For the text-containing cell, return its midpoint in (x, y) coordinate format. 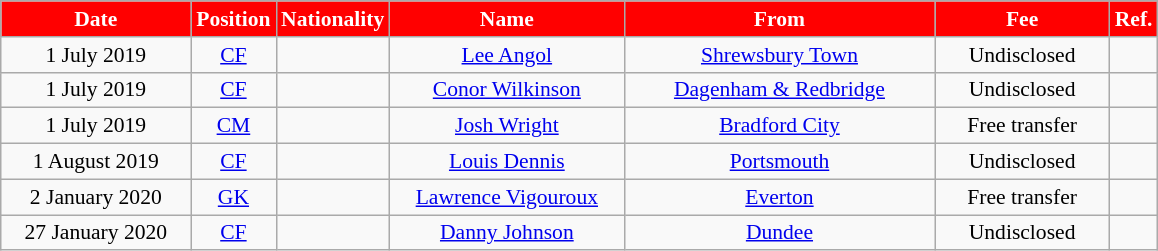
CM (234, 126)
Shrewsbury Town (779, 55)
Conor Wilkinson (506, 90)
Danny Johnson (506, 233)
Bradford City (779, 126)
Lee Angol (506, 55)
Everton (779, 197)
GK (234, 197)
Date (96, 19)
Position (234, 19)
Portsmouth (779, 162)
Name (506, 19)
1 August 2019 (96, 162)
Louis Dennis (506, 162)
Dagenham & Redbridge (779, 90)
Lawrence Vigouroux (506, 197)
27 January 2020 (96, 233)
Dundee (779, 233)
2 January 2020 (96, 197)
Fee (1022, 19)
Nationality (332, 19)
Ref. (1134, 19)
Josh Wright (506, 126)
From (779, 19)
